Output the [X, Y] coordinate of the center of the cell containing the given text.  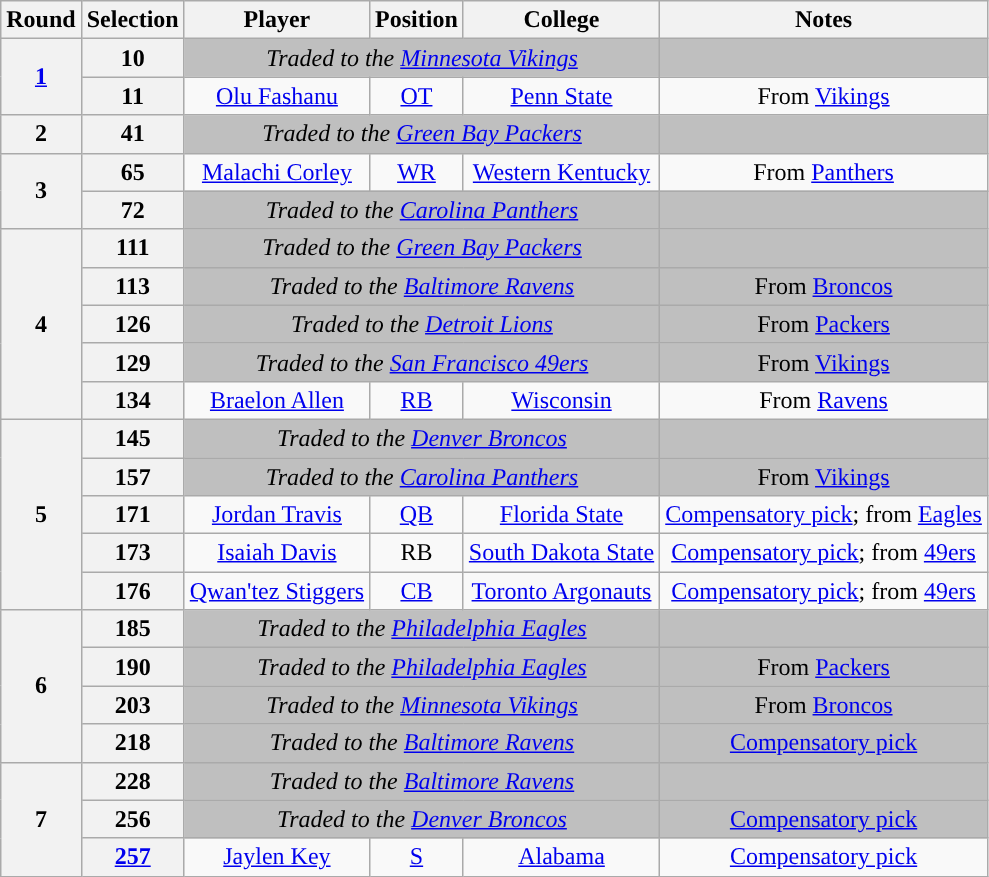
6 [41, 686]
7 [41, 819]
126 [132, 324]
Braelon Allen [276, 400]
Toronto Argonauts [561, 591]
College [561, 20]
Compensatory pick; from Eagles [824, 515]
218 [132, 743]
Jordan Travis [276, 515]
Olu Fashanu [276, 96]
Position [417, 20]
Florida State [561, 515]
QB [417, 515]
190 [132, 667]
4 [41, 324]
72 [132, 210]
Round [41, 20]
Penn State [561, 96]
Player [276, 20]
113 [132, 286]
176 [132, 591]
WR [417, 172]
Jaylen Key [276, 857]
11 [132, 96]
5 [41, 514]
203 [132, 705]
S [417, 857]
CB [417, 591]
1 [41, 77]
Isaiah Davis [276, 553]
185 [132, 629]
OT [417, 96]
2 [41, 134]
Selection [132, 20]
65 [132, 172]
Notes [824, 20]
From Panthers [824, 172]
111 [132, 248]
10 [132, 58]
Alabama [561, 857]
Traded to the Detroit Lions [422, 324]
129 [132, 362]
Qwan'tez Stiggers [276, 591]
3 [41, 191]
145 [132, 438]
Malachi Corley [276, 172]
157 [132, 477]
South Dakota State [561, 553]
171 [132, 515]
228 [132, 781]
From Ravens [824, 400]
256 [132, 819]
Western Kentucky [561, 172]
173 [132, 553]
134 [132, 400]
257 [132, 857]
41 [132, 134]
Wisconsin [561, 400]
Traded to the San Francisco 49ers [422, 362]
